From the cell containing the given text, extract its center point as [x, y] coordinate. 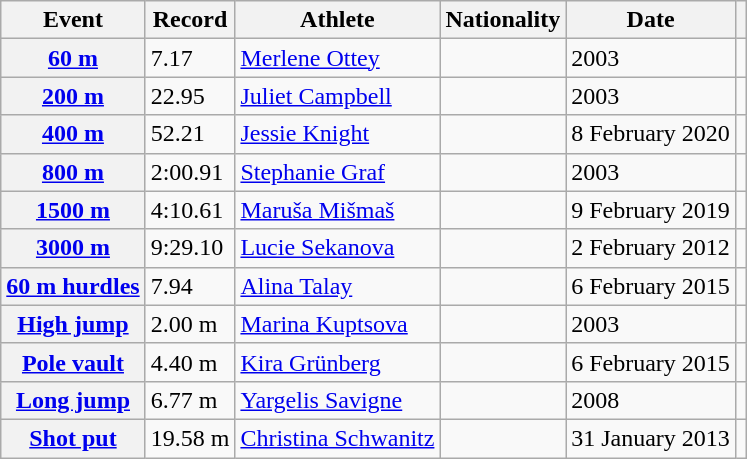
200 m [73, 96]
2 February 2012 [651, 248]
Long jump [73, 400]
4:10.61 [190, 210]
Jessie Knight [338, 134]
Yargelis Savigne [338, 400]
Marina Kuptsova [338, 324]
Merlene Ottey [338, 58]
2:00.91 [190, 172]
52.21 [190, 134]
Event [73, 20]
7.94 [190, 286]
Christina Schwanitz [338, 438]
Pole vault [73, 362]
31 January 2013 [651, 438]
4.40 m [190, 362]
6.77 m [190, 400]
9:29.10 [190, 248]
Juliet Campbell [338, 96]
2008 [651, 400]
19.58 m [190, 438]
2.00 m [190, 324]
9 February 2019 [651, 210]
1500 m [73, 210]
Stephanie Graf [338, 172]
22.95 [190, 96]
Lucie Sekanova [338, 248]
8 February 2020 [651, 134]
60 m [73, 58]
3000 m [73, 248]
Nationality [503, 20]
60 m hurdles [73, 286]
Record [190, 20]
Shot put [73, 438]
Athlete [338, 20]
400 m [73, 134]
Maruša Mišmaš [338, 210]
Date [651, 20]
800 m [73, 172]
High jump [73, 324]
7.17 [190, 58]
Alina Talay [338, 286]
Kira Grünberg [338, 362]
